Return [X, Y] of the center of cell containing provided text 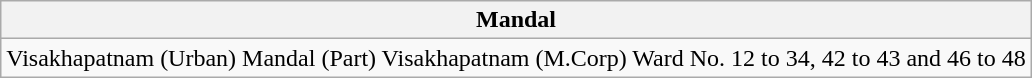
Mandal [516, 20]
Visakhapatnam (Urban) Mandal (Part) Visakhapatnam (M.Corp) Ward No. 12 to 34, 42 to 43 and 46 to 48 [516, 58]
